From the cell containing the given text, extract its center point as (X, Y) coordinate. 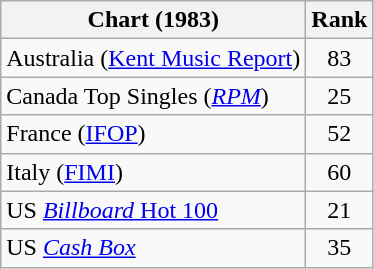
21 (340, 210)
60 (340, 172)
Chart (1983) (154, 20)
France (IFOP) (154, 134)
35 (340, 248)
52 (340, 134)
83 (340, 58)
25 (340, 96)
US Billboard Hot 100 (154, 210)
Australia (Kent Music Report) (154, 58)
Rank (340, 20)
Italy (FIMI) (154, 172)
US Cash Box (154, 248)
Canada Top Singles (RPM) (154, 96)
